Determine the [X, Y] coordinate at the center of the cell enclosing the given text.  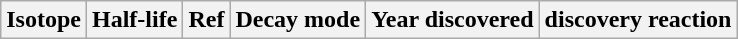
Year discovered [452, 20]
Half-life [134, 20]
Isotope [44, 20]
Decay mode [298, 20]
discovery reaction [638, 20]
Ref [206, 20]
